Detect which cell encompasses the target text, then output its (x, y) center coordinate. 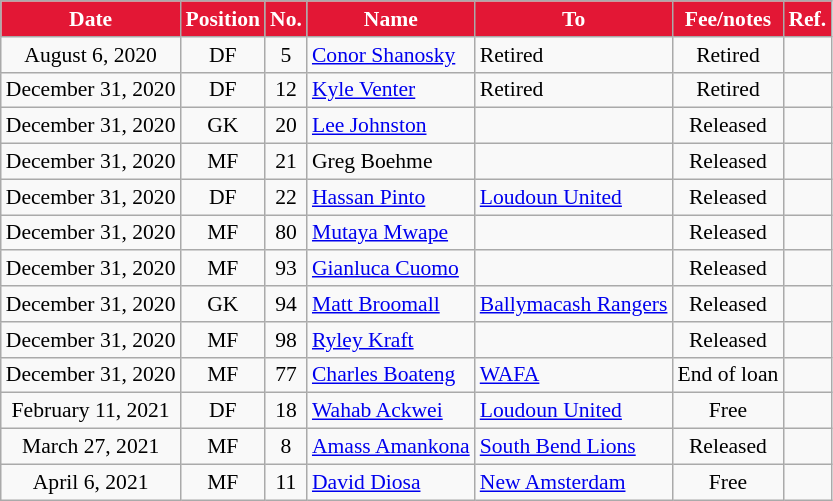
98 (286, 340)
20 (286, 126)
Matt Broomall (391, 304)
Conor Shanosky (391, 55)
April 6, 2021 (91, 482)
Gianluca Cuomo (391, 269)
5 (286, 55)
Name (391, 19)
South Bend Lions (574, 447)
March 27, 2021 (91, 447)
August 6, 2020 (91, 55)
Ballymacash Rangers (574, 304)
Wahab Ackwei (391, 411)
21 (286, 162)
New Amsterdam (574, 482)
WAFA (574, 375)
11 (286, 482)
Lee Johnston (391, 126)
Mutaya Mwape (391, 233)
77 (286, 375)
Amass Amankona (391, 447)
94 (286, 304)
80 (286, 233)
Hassan Pinto (391, 197)
Ryley Kraft (391, 340)
22 (286, 197)
12 (286, 90)
February 11, 2021 (91, 411)
Ref. (807, 19)
Charles Boateng (391, 375)
93 (286, 269)
No. (286, 19)
Fee/notes (728, 19)
Greg Boehme (391, 162)
To (574, 19)
David Diosa (391, 482)
Kyle Venter (391, 90)
End of loan (728, 375)
18 (286, 411)
Position (223, 19)
Date (91, 19)
8 (286, 447)
